Find where the given text appears and provide that cell's center as [x, y] coordinate. 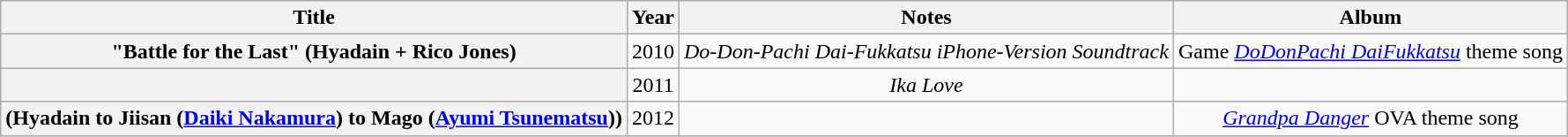
2010 [652, 51]
Ika Love [927, 85]
Year [652, 18]
Album [1370, 18]
"Battle for the Last" (Hyadain + Rico Jones) [314, 51]
Grandpa Danger OVA theme song [1370, 118]
Title [314, 18]
Do-Don-Pachi Dai-Fukkatsu iPhone-Version Soundtrack [927, 51]
2012 [652, 118]
(Hyadain to Jiisan (Daiki Nakamura) to Mago (Ayumi Tsunematsu)) [314, 118]
Notes [927, 18]
Game DoDonPachi DaiFukkatsu theme song [1370, 51]
2011 [652, 85]
